Provide the [X, Y] coordinate of the cell's center where the given text is located.  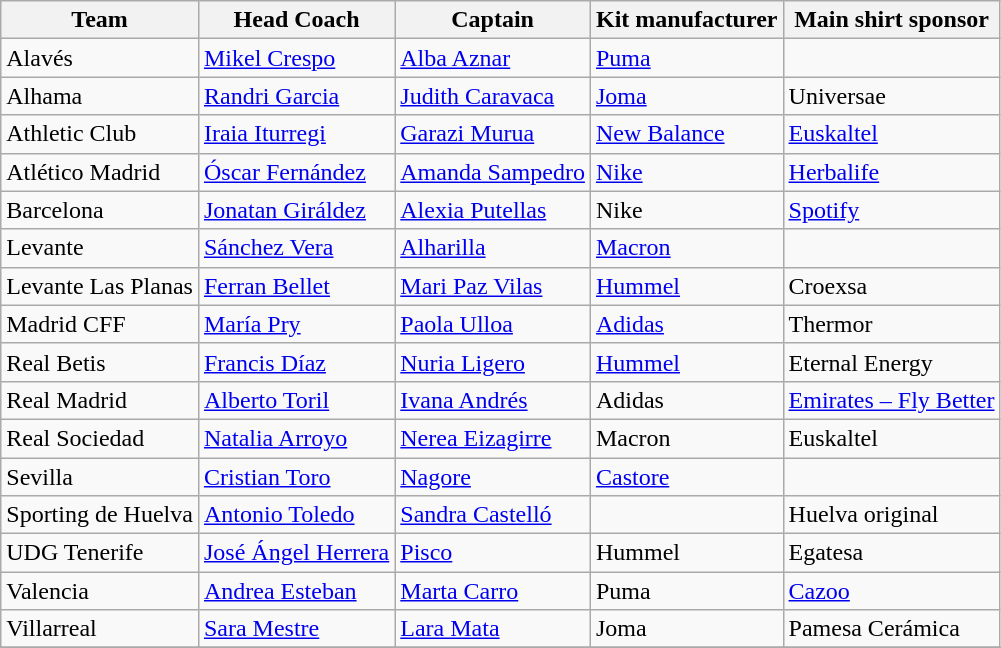
Alba Aznar [493, 58]
Mikel Crespo [296, 58]
Kit manufacturer [686, 20]
Sara Mestre [296, 629]
Amanda Sampedro [493, 172]
Nuria Ligero [493, 362]
Spotify [892, 210]
Emirates – Fly Better [892, 400]
Madrid CFF [100, 324]
Alberto Toril [296, 400]
Mari Paz Vilas [493, 286]
Pamesa Cerámica [892, 629]
Sporting de Huelva [100, 515]
Óscar Fernández [296, 172]
Team [100, 20]
Sandra Castelló [493, 515]
Atlético Madrid [100, 172]
Real Betis [100, 362]
Barcelona [100, 210]
José Ángel Herrera [296, 553]
Lara Mata [493, 629]
Eternal Energy [892, 362]
Villarreal [100, 629]
Nagore [493, 477]
Cristian Toro [296, 477]
Huelva original [892, 515]
Ferran Bellet [296, 286]
María Pry [296, 324]
Captain [493, 20]
Herbalife [892, 172]
New Balance [686, 134]
Alavés [100, 58]
Alharilla [493, 248]
Croexsa [892, 286]
Marta Carro [493, 591]
Levante Las Planas [100, 286]
Paola Ulloa [493, 324]
Iraia Iturregi [296, 134]
Francis Díaz [296, 362]
Sevilla [100, 477]
Cazoo [892, 591]
Garazi Murua [493, 134]
Randri Garcia [296, 96]
Levante [100, 248]
Nerea Eizagirre [493, 438]
Castore [686, 477]
Universae [892, 96]
Jonatan Giráldez [296, 210]
UDG Tenerife [100, 553]
Natalia Arroyo [296, 438]
Thermor [892, 324]
Antonio Toledo [296, 515]
Athletic Club [100, 134]
Main shirt sponsor [892, 20]
Alexia Putellas [493, 210]
Egatesa [892, 553]
Andrea Esteban [296, 591]
Real Sociedad [100, 438]
Head Coach [296, 20]
Judith Caravaca [493, 96]
Sánchez Vera [296, 248]
Pisco [493, 553]
Real Madrid [100, 400]
Alhama [100, 96]
Valencia [100, 591]
Ivana Andrés [493, 400]
